Output the (x, y) coordinate of the center of the cell containing the given text.  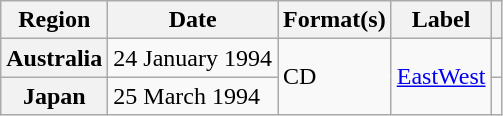
24 January 1994 (193, 58)
EastWest (441, 77)
Region (54, 20)
Label (441, 20)
CD (335, 77)
Japan (54, 96)
Format(s) (335, 20)
Date (193, 20)
Australia (54, 58)
25 March 1994 (193, 96)
